Identify which cell holds the provided text, then report its (X, Y) central coordinate. 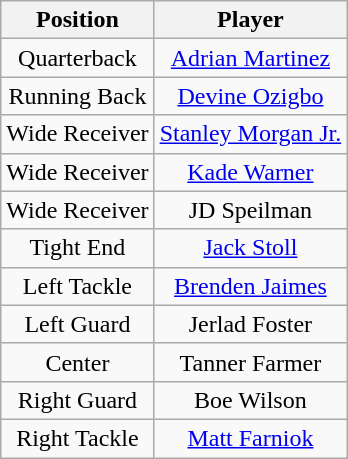
Right Tackle (78, 438)
Kade Warner (250, 172)
JD Speilman (250, 210)
Matt Farniok (250, 438)
Devine Ozigbo (250, 96)
Tight End (78, 248)
Center (78, 362)
Quarterback (78, 58)
Boe Wilson (250, 400)
Stanley Morgan Jr. (250, 134)
Running Back (78, 96)
Jerlad Foster (250, 324)
Left Tackle (78, 286)
Jack Stoll (250, 248)
Brenden Jaimes (250, 286)
Right Guard (78, 400)
Tanner Farmer (250, 362)
Player (250, 20)
Adrian Martinez (250, 58)
Position (78, 20)
Left Guard (78, 324)
